Return the [X, Y] coordinate for the center point of the cell that contains the specified text.  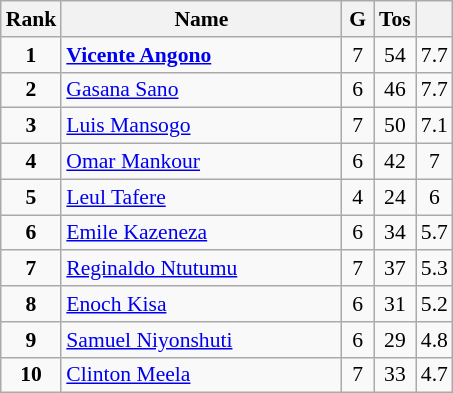
Clinton Meela [201, 375]
46 [395, 90]
10 [32, 375]
4.7 [434, 375]
4.8 [434, 340]
7.1 [434, 126]
5.7 [434, 233]
Reginaldo Ntutumu [201, 269]
Enoch Kisa [201, 304]
Name [201, 19]
5 [32, 197]
31 [395, 304]
Tos [395, 19]
Vicente Angono [201, 55]
2 [32, 90]
Omar Mankour [201, 162]
3 [32, 126]
5.2 [434, 304]
37 [395, 269]
G [358, 19]
Emile Kazeneza [201, 233]
Rank [32, 19]
24 [395, 197]
54 [395, 55]
29 [395, 340]
34 [395, 233]
8 [32, 304]
Gasana Sano [201, 90]
1 [32, 55]
42 [395, 162]
Samuel Niyonshuti [201, 340]
9 [32, 340]
33 [395, 375]
5.3 [434, 269]
Luis Mansogo [201, 126]
Leul Tafere [201, 197]
50 [395, 126]
